Provide the [X, Y] coordinate of the cell's center where the given text is located.  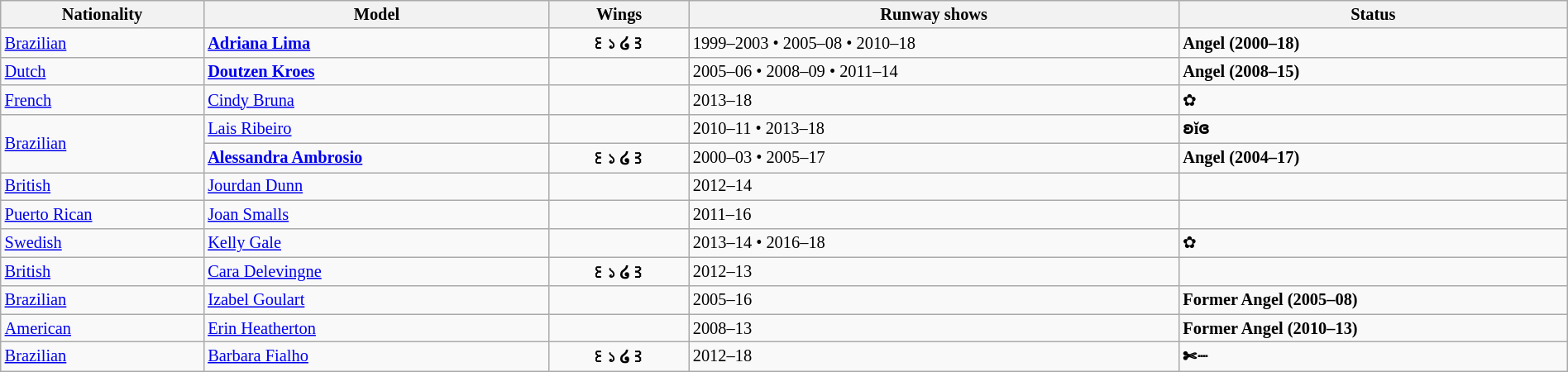
2010–11 • 2013–18 [934, 129]
Former Angel (2010–13) [1373, 328]
French [103, 99]
Lais Ribeiro [376, 129]
Angel (2004–17) [1373, 157]
Barbara Fialho [376, 355]
2000–03 • 2005–17 [934, 157]
Status [1373, 14]
Joan Smalls [376, 214]
Angel (2008–15) [1373, 71]
Model [376, 14]
Adriana Lima [376, 43]
Izabel Goulart [376, 300]
Nationality [103, 14]
Wings [619, 14]
Kelly Gale [376, 243]
2005–16 [934, 300]
2013–18 [934, 99]
Dutch [103, 71]
Erin Heatherton [376, 328]
Angel (2000–18) [1373, 43]
2008–13 [934, 328]
Runway shows [934, 14]
2012–13 [934, 271]
Puerto Rican [103, 214]
1999–2003 • 2005–08 • 2010–18 [934, 43]
2013–14 • 2016–18 [934, 243]
ʚĭɞ [1373, 129]
2012–18 [934, 355]
2012–14 [934, 186]
Doutzen Kroes [376, 71]
Cindy Bruna [376, 99]
Swedish [103, 243]
2005–06 • 2008–09 • 2011–14 [934, 71]
Jourdan Dunn [376, 186]
✄┈ [1373, 355]
Former Angel (2005–08) [1373, 300]
American [103, 328]
Cara Delevingne [376, 271]
Alessandra Ambrosio [376, 157]
2011–16 [934, 214]
